For the text-containing cell, return its midpoint in (x, y) coordinate format. 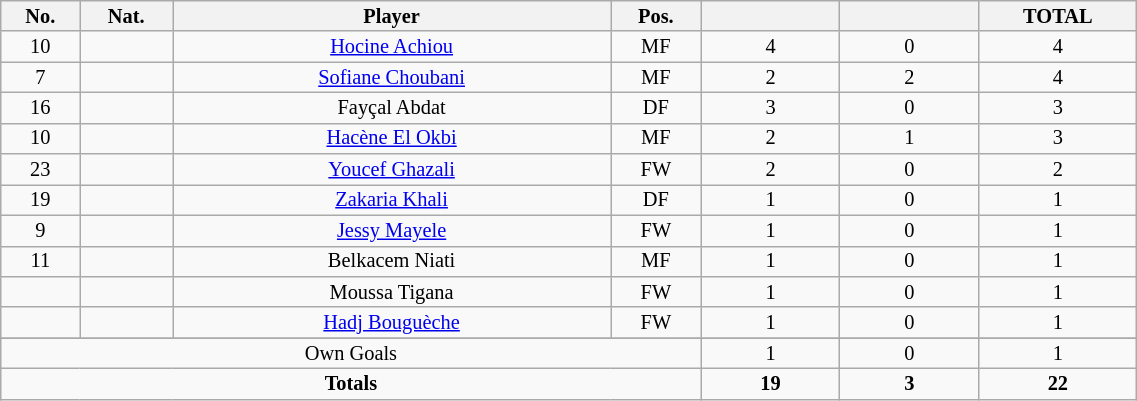
Hocine Achiou (392, 46)
Nat. (126, 16)
Player (392, 16)
9 (40, 230)
Hacène El Okbi (392, 138)
Pos. (656, 16)
Hadj Bouguèche (392, 322)
Totals (351, 384)
Belkacem Niati (392, 262)
7 (40, 78)
Zakaria Khali (392, 200)
16 (40, 108)
22 (1058, 384)
11 (40, 262)
Own Goals (351, 354)
Sofiane Choubani (392, 78)
Moussa Tigana (392, 292)
TOTAL (1058, 16)
Jessy Mayele (392, 230)
No. (40, 16)
23 (40, 170)
Fayçal Abdat (392, 108)
Youcef Ghazali (392, 170)
